Pinpoint the cell where the given text exists, returning its [x, y] midpoint coordinate. 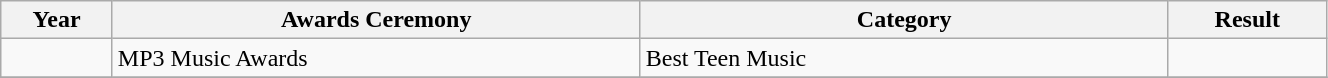
Year [57, 20]
Category [904, 20]
Awards Ceremony [376, 20]
Best Teen Music [904, 58]
Result [1247, 20]
MP3 Music Awards [376, 58]
